For the text-containing cell, return its midpoint in [X, Y] coordinate format. 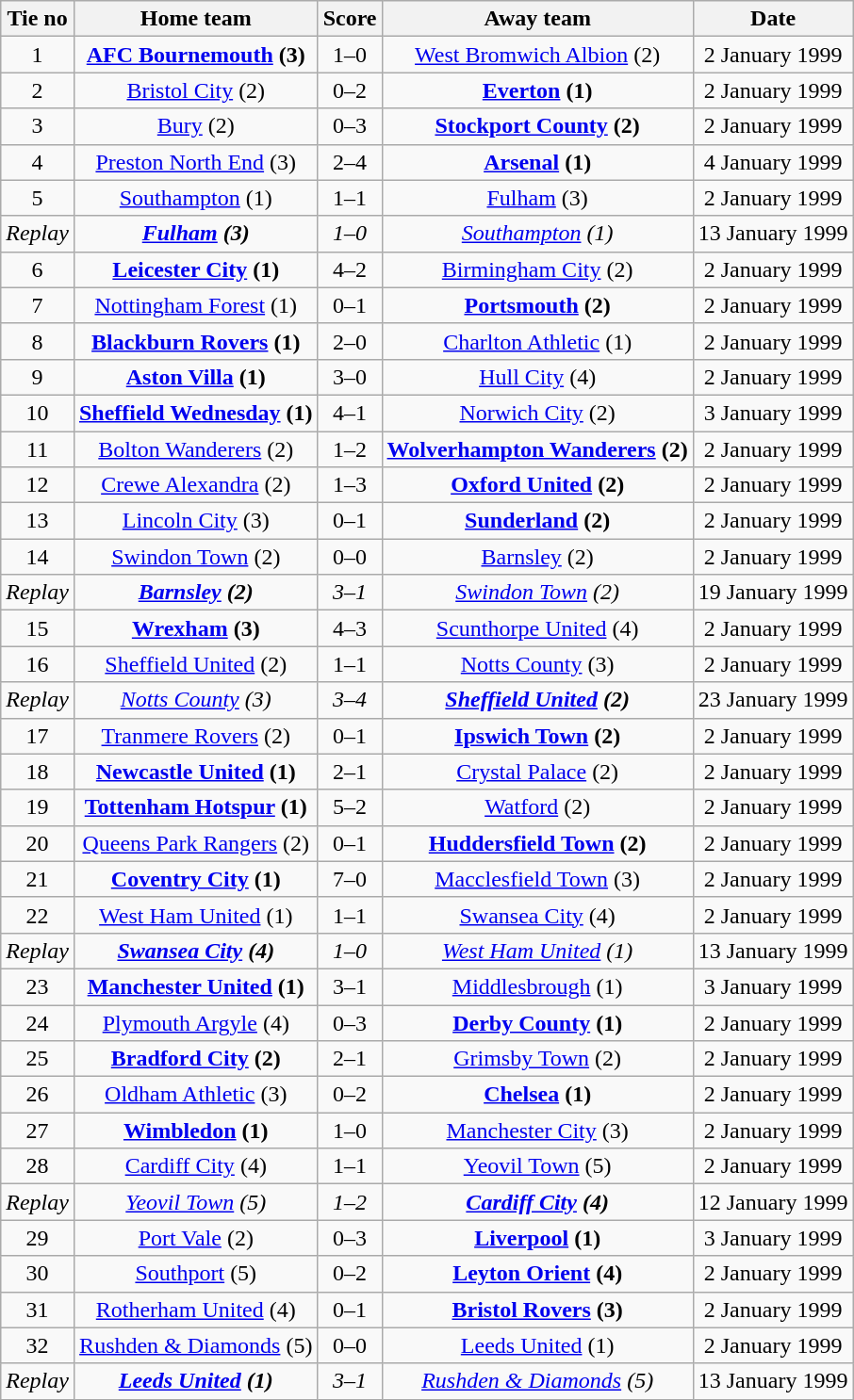
29 [38, 1238]
Date [773, 19]
Port Vale (2) [196, 1238]
Liverpool (1) [537, 1238]
Everton (1) [537, 90]
Scunthorpe United (4) [537, 628]
5–2 [350, 807]
Wimbledon (1) [196, 1131]
4–2 [350, 269]
Bristol Rovers (3) [537, 1310]
10 [38, 413]
Portsmouth (2) [537, 305]
Macclesfield Town (3) [537, 879]
Rotherham United (4) [196, 1310]
Nottingham Forest (1) [196, 305]
Bury (2) [196, 126]
14 [38, 557]
28 [38, 1166]
Grimsby Town (2) [537, 1059]
9 [38, 377]
Wolverhampton Wanderers (2) [537, 449]
7–0 [350, 879]
3 [38, 126]
Sunderland (2) [537, 521]
5 [38, 198]
27 [38, 1131]
Leicester City (1) [196, 269]
17 [38, 736]
19 January 1999 [773, 593]
2–4 [350, 162]
West Bromwich Albion (2) [537, 55]
Chelsea (1) [537, 1095]
Ipswich Town (2) [537, 736]
Tranmere Rovers (2) [196, 736]
Huddersfield Town (2) [537, 843]
Manchester City (3) [537, 1131]
Score [350, 19]
Crewe Alexandra (2) [196, 485]
4 January 1999 [773, 162]
Bolton Wanderers (2) [196, 449]
Watford (2) [537, 807]
13 [38, 521]
2–0 [350, 341]
Newcastle United (1) [196, 772]
Hull City (4) [537, 377]
4 [38, 162]
4–3 [350, 628]
Oxford United (2) [537, 485]
Derby County (1) [537, 1022]
21 [38, 879]
Oldham Athletic (3) [196, 1095]
Wrexham (3) [196, 628]
2 [38, 90]
Home team [196, 19]
1 [38, 55]
31 [38, 1310]
24 [38, 1022]
23 [38, 986]
1–3 [350, 485]
Bristol City (2) [196, 90]
19 [38, 807]
Leyton Orient (4) [537, 1274]
Middlesbrough (1) [537, 986]
Bradford City (2) [196, 1059]
20 [38, 843]
Aston Villa (1) [196, 377]
Norwich City (2) [537, 413]
Blackburn Rovers (1) [196, 341]
Charlton Athletic (1) [537, 341]
15 [38, 628]
23 January 1999 [773, 700]
Queens Park Rangers (2) [196, 843]
Arsenal (1) [537, 162]
Lincoln City (3) [196, 521]
Birmingham City (2) [537, 269]
Tie no [38, 19]
Stockport County (2) [537, 126]
25 [38, 1059]
Manchester United (1) [196, 986]
8 [38, 341]
Sheffield Wednesday (1) [196, 413]
26 [38, 1095]
4–1 [350, 413]
Coventry City (1) [196, 879]
3–0 [350, 377]
12 [38, 485]
Southport (5) [196, 1274]
Tottenham Hotspur (1) [196, 807]
7 [38, 305]
Plymouth Argyle (4) [196, 1022]
6 [38, 269]
11 [38, 449]
22 [38, 915]
Away team [537, 19]
3–4 [350, 700]
Preston North End (3) [196, 162]
16 [38, 664]
12 January 1999 [773, 1202]
18 [38, 772]
32 [38, 1345]
AFC Bournemouth (3) [196, 55]
30 [38, 1274]
Crystal Palace (2) [537, 772]
